Identify which cell holds the provided text, then report its (X, Y) central coordinate. 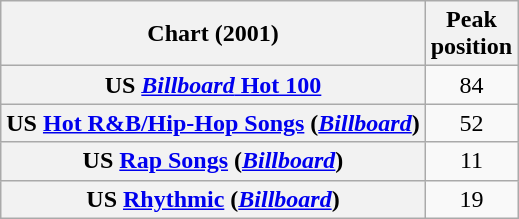
US Billboard Hot 100 (213, 85)
52 (471, 123)
Chart (2001) (213, 34)
Peakposition (471, 34)
11 (471, 161)
US Hot R&B/Hip-Hop Songs (Billboard) (213, 123)
US Rhythmic (Billboard) (213, 199)
84 (471, 85)
US Rap Songs (Billboard) (213, 161)
19 (471, 199)
